Scan for the cell matching the given text and deliver its (X, Y) coordinate at center. 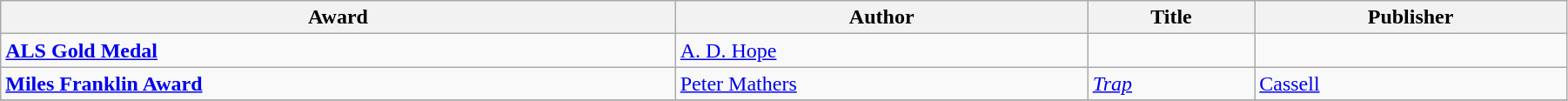
Trap (1171, 84)
Peter Mathers (881, 84)
A. D. Hope (881, 50)
Title (1171, 17)
Miles Franklin Award (338, 84)
Author (881, 17)
Cassell (1411, 84)
ALS Gold Medal (338, 50)
Award (338, 17)
Publisher (1411, 17)
